Extract the (X, Y) coordinate from the center of the cell holding the provided text.  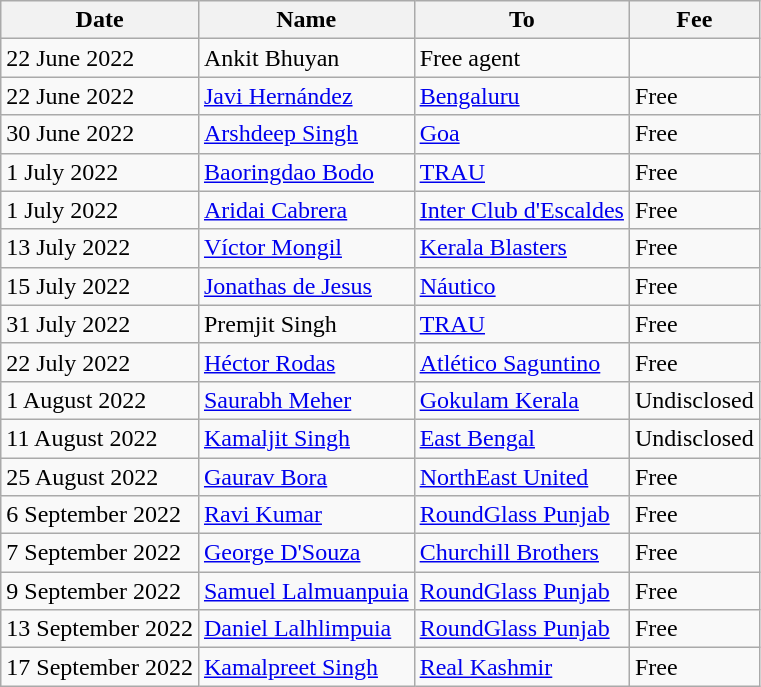
Samuel Lalmuanpuia (306, 591)
East Bengal (522, 438)
Atlético Saguntino (522, 362)
Date (100, 20)
Víctor Mongil (306, 248)
Arshdeep Singh (306, 134)
Inter Club d'Escaldes (522, 210)
31 July 2022 (100, 324)
Náutico (522, 286)
Kamaljit Singh (306, 438)
Bengaluru (522, 96)
22 July 2022 (100, 362)
Ravi Kumar (306, 515)
Real Kashmir (522, 667)
Baoringdao Bodo (306, 172)
30 June 2022 (100, 134)
7 September 2022 (100, 553)
George D'Souza (306, 553)
25 August 2022 (100, 477)
Jonathas de Jesus (306, 286)
To (522, 20)
Ankit Bhuyan (306, 58)
6 September 2022 (100, 515)
NorthEast United (522, 477)
1 August 2022 (100, 400)
Premjit Singh (306, 324)
Saurabh Meher (306, 400)
Name (306, 20)
Goa (522, 134)
Aridai Cabrera (306, 210)
Fee (694, 20)
15 July 2022 (100, 286)
Kerala Blasters (522, 248)
13 September 2022 (100, 629)
Free agent (522, 58)
Kamalpreet Singh (306, 667)
11 August 2022 (100, 438)
Gaurav Bora (306, 477)
Gokulam Kerala (522, 400)
Héctor Rodas (306, 362)
Churchill Brothers (522, 553)
17 September 2022 (100, 667)
Daniel Lalhlimpuia (306, 629)
9 September 2022 (100, 591)
Javi Hernández (306, 96)
13 July 2022 (100, 248)
